Return the (x, y) coordinate for the center point of the cell that contains the specified text.  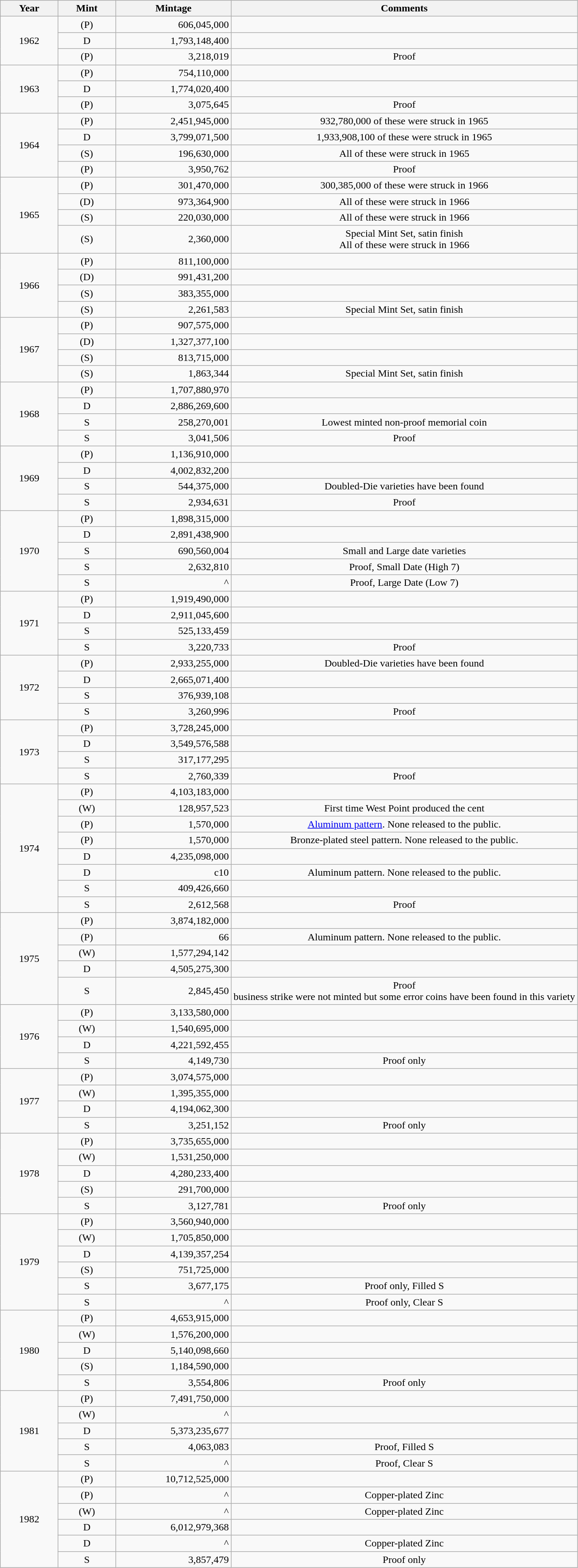
1,919,490,000 (173, 599)
813,715,000 (173, 358)
2,934,631 (173, 503)
1975 (29, 959)
754,110,000 (173, 73)
991,431,200 (173, 277)
3,554,806 (173, 1382)
196,630,000 (173, 153)
317,177,295 (173, 760)
1982 (29, 1519)
1964 (29, 145)
1965 (29, 215)
4,235,098,000 (173, 856)
Proof only, Clear S (404, 1302)
First time West Point produced the cent (404, 808)
1,774,020,400 (173, 89)
2,360,000 (173, 239)
4,280,233,400 (173, 1173)
5,373,235,677 (173, 1431)
3,560,940,000 (173, 1221)
376,939,108 (173, 695)
Mintage (173, 8)
1977 (29, 1101)
606,045,000 (173, 25)
1,793,148,400 (173, 41)
1971 (29, 623)
4,194,062,300 (173, 1109)
1,395,355,000 (173, 1093)
Special Mint Set, satin finishAll of these were struck in 1966 (404, 239)
1969 (29, 478)
5,140,098,660 (173, 1350)
Proof, Large Date (Low 7) (404, 583)
Proofbusiness strike were not minted but some error coins have been found in this variety (404, 991)
All of these were struck in 1965 (404, 153)
2,891,438,900 (173, 535)
4,002,832,200 (173, 470)
c10 (173, 872)
7,491,750,000 (173, 1399)
1,577,294,142 (173, 953)
690,560,004 (173, 551)
907,575,000 (173, 325)
2,612,568 (173, 904)
1962 (29, 41)
4,505,275,300 (173, 969)
258,270,001 (173, 422)
1967 (29, 350)
383,355,000 (173, 293)
3,251,152 (173, 1125)
1978 (29, 1173)
Year (29, 8)
4,221,592,455 (173, 1045)
Small and Large date varieties (404, 551)
3,220,733 (173, 647)
1,540,695,000 (173, 1029)
301,470,000 (173, 185)
1974 (29, 848)
Proof only, Filled S (404, 1286)
66 (173, 937)
10,712,525,000 (173, 1479)
4,103,183,000 (173, 792)
811,100,000 (173, 261)
2,845,450 (173, 991)
1,898,315,000 (173, 519)
3,133,580,000 (173, 1013)
2,933,255,000 (173, 663)
2,760,339 (173, 776)
Proof, Small Date (High 7) (404, 567)
4,139,357,254 (173, 1254)
2,261,583 (173, 309)
1,576,200,000 (173, 1334)
751,725,000 (173, 1270)
1963 (29, 89)
3,857,479 (173, 1560)
300,385,000 of these were struck in 1966 (404, 185)
3,677,175 (173, 1286)
3,950,762 (173, 169)
525,133,459 (173, 631)
6,012,979,368 (173, 1527)
3,041,506 (173, 438)
544,375,000 (173, 486)
Lowest minted non-proof memorial coin (404, 422)
2,665,071,400 (173, 679)
2,451,945,000 (173, 121)
1972 (29, 687)
220,030,000 (173, 218)
3,799,071,500 (173, 137)
1966 (29, 285)
1,707,880,970 (173, 390)
1979 (29, 1262)
1981 (29, 1431)
2,886,269,600 (173, 406)
Proof, Filled S (404, 1447)
3,074,575,000 (173, 1077)
2,911,045,600 (173, 615)
3,075,645 (173, 105)
1,184,590,000 (173, 1366)
1973 (29, 751)
1,327,377,100 (173, 341)
128,957,523 (173, 808)
4,653,915,000 (173, 1318)
3,218,019 (173, 57)
1,863,344 (173, 374)
3,728,245,000 (173, 727)
2,632,810 (173, 567)
3,549,576,588 (173, 744)
Bronze-plated steel pattern. None released to the public. (404, 840)
3,260,996 (173, 711)
4,063,083 (173, 1447)
Proof, Clear S (404, 1463)
973,364,900 (173, 202)
1976 (29, 1037)
Mint (87, 8)
3,874,182,000 (173, 921)
3,735,655,000 (173, 1141)
1,531,250,000 (173, 1157)
1968 (29, 414)
932,780,000 of these were struck in 1965 (404, 121)
409,426,660 (173, 888)
4,149,730 (173, 1061)
1970 (29, 551)
1,136,910,000 (173, 454)
1980 (29, 1350)
3,127,781 (173, 1205)
1,705,850,000 (173, 1237)
Comments (404, 8)
291,700,000 (173, 1189)
1,933,908,100 of these were struck in 1965 (404, 137)
